Capture the cell that displays the provided text and extract its (X, Y) central coordinate. 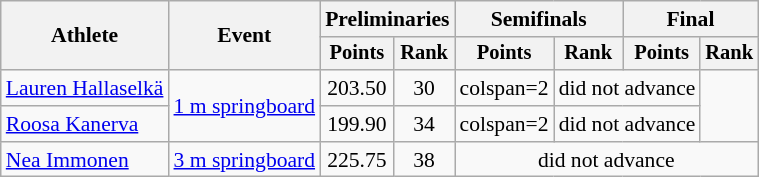
30 (424, 88)
Athlete (85, 36)
203.50 (357, 88)
Lauren Hallaselkä (85, 88)
34 (424, 124)
1 m springboard (244, 106)
Roosa Kanerva (85, 124)
199.90 (357, 124)
Preliminaries (387, 19)
Semifinals (539, 19)
Event (244, 36)
Final (690, 19)
